Capture the cell that displays the provided text and extract its [X, Y] central coordinate. 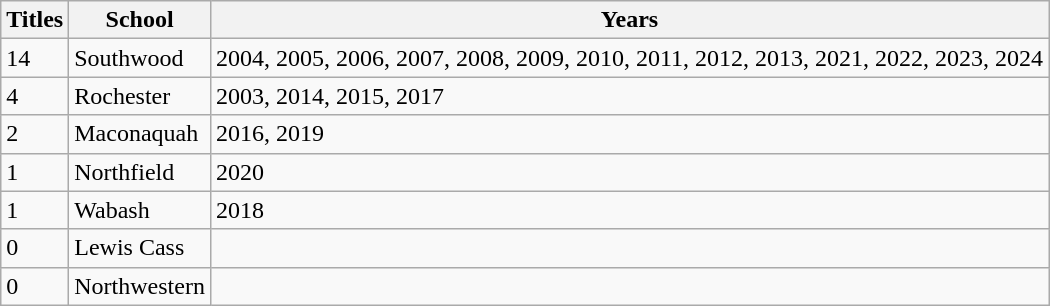
Rochester [140, 96]
Titles [35, 20]
2003, 2014, 2015, 2017 [629, 96]
Lewis Cass [140, 248]
Southwood [140, 58]
14 [35, 58]
2016, 2019 [629, 134]
2 [35, 134]
4 [35, 96]
Wabash [140, 210]
2020 [629, 172]
Northwestern [140, 286]
2004, 2005, 2006, 2007, 2008, 2009, 2010, 2011, 2012, 2013, 2021, 2022, 2023, 2024 [629, 58]
2018 [629, 210]
Northfield [140, 172]
School [140, 20]
Maconaquah [140, 134]
Years [629, 20]
